Output the [X, Y] coordinate of the center of the cell containing the given text.  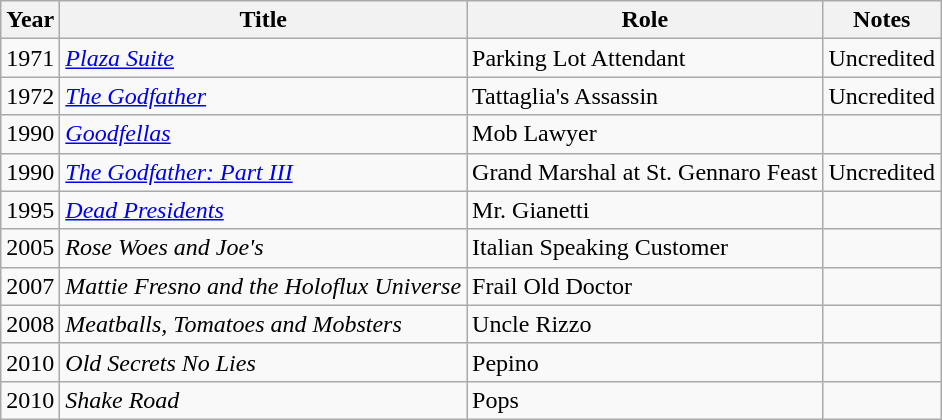
Mob Lawyer [645, 134]
Meatballs, Tomatoes and Mobsters [264, 324]
Italian Speaking Customer [645, 248]
Role [645, 20]
1972 [30, 96]
Shake Road [264, 400]
The Godfather: Part III [264, 172]
Pepino [645, 362]
Rose Woes and Joe's [264, 248]
Parking Lot Attendant [645, 58]
The Godfather [264, 96]
Uncle Rizzo [645, 324]
1995 [30, 210]
Plaza Suite [264, 58]
1971 [30, 58]
Mattie Fresno and the Holoflux Universe [264, 286]
2005 [30, 248]
2007 [30, 286]
Tattaglia's Assassin [645, 96]
Year [30, 20]
Mr. Gianetti [645, 210]
Frail Old Doctor [645, 286]
2008 [30, 324]
Goodfellas [264, 134]
Pops [645, 400]
Notes [882, 20]
Title [264, 20]
Dead Presidents [264, 210]
Grand Marshal at St. Gennaro Feast [645, 172]
Old Secrets No Lies [264, 362]
